Pinpoint the cell where the given text exists, returning its [X, Y] midpoint coordinate. 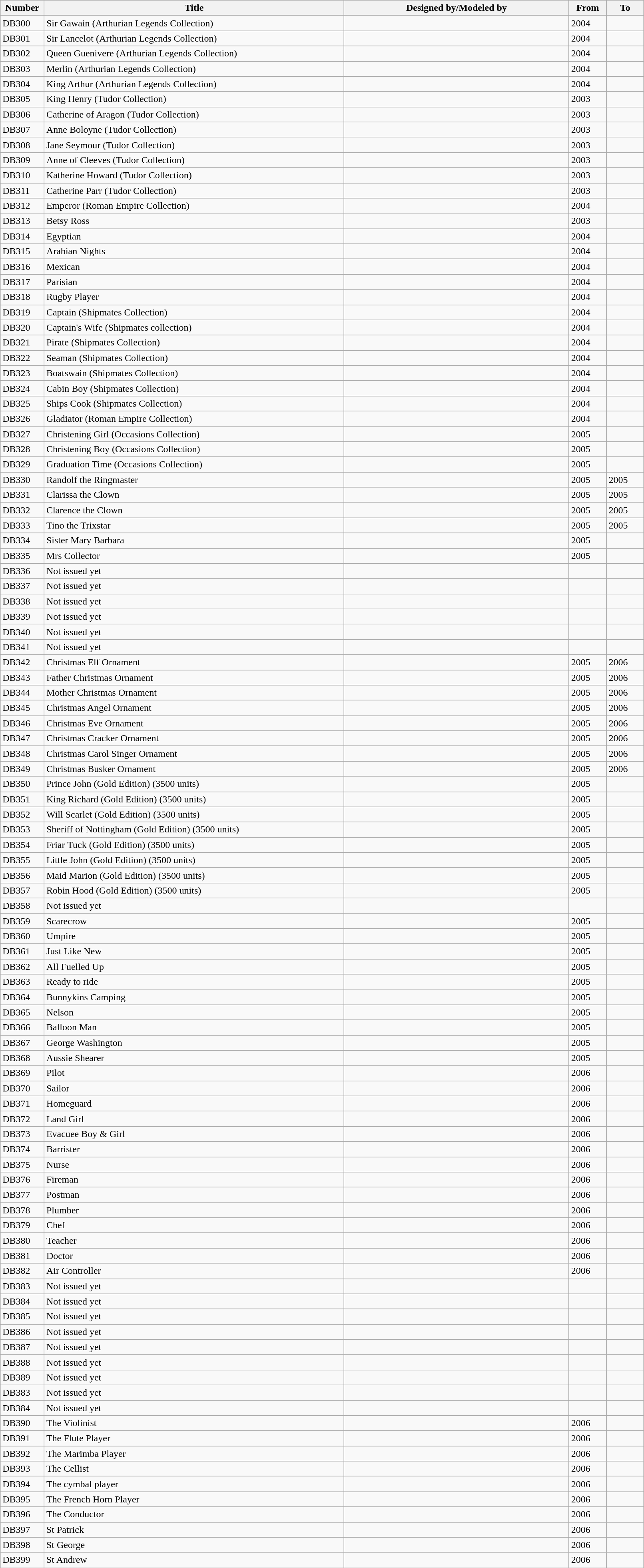
From [588, 8]
DB371 [22, 1103]
DB364 [22, 997]
Christmas Busker Ornament [194, 769]
Robin Hood (Gold Edition) (3500 units) [194, 890]
Christmas Carol Singer Ornament [194, 754]
Ready to ride [194, 982]
King Henry (Tudor Collection) [194, 99]
DB394 [22, 1484]
DB307 [22, 130]
DB301 [22, 38]
DB347 [22, 738]
DB343 [22, 678]
DB393 [22, 1469]
DB318 [22, 297]
Merlin (Arthurian Legends Collection) [194, 69]
St Patrick [194, 1530]
DB316 [22, 267]
DB312 [22, 206]
DB386 [22, 1332]
Captain's Wife (Shipmates collection) [194, 327]
DB368 [22, 1058]
DB338 [22, 601]
Christening Boy (Occasions Collection) [194, 449]
Bunnykins Camping [194, 997]
DB345 [22, 708]
Aussie Shearer [194, 1058]
DB375 [22, 1165]
DB323 [22, 373]
Sir Lancelot (Arthurian Legends Collection) [194, 38]
DB397 [22, 1530]
DB374 [22, 1149]
DB325 [22, 403]
DB342 [22, 662]
DB320 [22, 327]
The Marimba Player [194, 1454]
To [625, 8]
DB310 [22, 175]
DB365 [22, 1012]
DB333 [22, 525]
DB330 [22, 480]
DB370 [22, 1088]
DB367 [22, 1043]
DB315 [22, 251]
DB381 [22, 1256]
DB378 [22, 1210]
Clarissa the Clown [194, 495]
DB306 [22, 114]
Mother Christmas Ornament [194, 693]
Plumber [194, 1210]
Sister Mary Barbara [194, 541]
The Violinist [194, 1423]
Ships Cook (Shipmates Collection) [194, 403]
DB340 [22, 632]
Boatswain (Shipmates Collection) [194, 373]
DB396 [22, 1514]
Prince John (Gold Edition) (3500 units) [194, 784]
DB337 [22, 586]
Teacher [194, 1241]
DB334 [22, 541]
Catherine Parr (Tudor Collection) [194, 191]
DB313 [22, 221]
DB388 [22, 1362]
Nelson [194, 1012]
DB369 [22, 1073]
Captain (Shipmates Collection) [194, 312]
DB361 [22, 952]
Mrs Collector [194, 556]
DB362 [22, 967]
The Cellist [194, 1469]
DB385 [22, 1317]
Pilot [194, 1073]
Will Scarlet (Gold Edition) (3500 units) [194, 814]
Sailor [194, 1088]
Balloon Man [194, 1027]
Egyptian [194, 236]
DB328 [22, 449]
DB341 [22, 647]
DB392 [22, 1454]
DB348 [22, 754]
Christmas Eve Ornament [194, 723]
Jane Seymour (Tudor Collection) [194, 145]
DB376 [22, 1180]
DB319 [22, 312]
Clarence the Clown [194, 510]
Pirate (Shipmates Collection) [194, 343]
DB399 [22, 1560]
The Flute Player [194, 1438]
Christmas Cracker Ornament [194, 738]
Rugby Player [194, 297]
DB398 [22, 1545]
DB352 [22, 814]
DB372 [22, 1119]
DB346 [22, 723]
Katherine Howard (Tudor Collection) [194, 175]
DB359 [22, 921]
DB354 [22, 845]
DB344 [22, 693]
DB332 [22, 510]
Seaman (Shipmates Collection) [194, 358]
Evacuee Boy & Girl [194, 1134]
Christmas Angel Ornament [194, 708]
Friar Tuck (Gold Edition) (3500 units) [194, 845]
DB366 [22, 1027]
DB358 [22, 906]
DB329 [22, 465]
Little John (Gold Edition) (3500 units) [194, 860]
All Fuelled Up [194, 967]
Scarecrow [194, 921]
King Richard (Gold Edition) (3500 units) [194, 799]
Queen Guenivere (Arthurian Legends Collection) [194, 54]
DB302 [22, 54]
The Conductor [194, 1514]
DB305 [22, 99]
DB363 [22, 982]
DB382 [22, 1271]
Maid Marion (Gold Edition) (3500 units) [194, 875]
Number [22, 8]
The French Horn Player [194, 1499]
DB339 [22, 616]
Umpire [194, 936]
DB395 [22, 1499]
DB335 [22, 556]
Anne Boloyne (Tudor Collection) [194, 130]
DB380 [22, 1241]
Cabin Boy (Shipmates Collection) [194, 388]
Just Like New [194, 952]
DB309 [22, 160]
Postman [194, 1195]
Sir Gawain (Arthurian Legends Collection) [194, 23]
Land Girl [194, 1119]
DB351 [22, 799]
Designed by/Modeled by [457, 8]
Emperor (Roman Empire Collection) [194, 206]
DB390 [22, 1423]
DB389 [22, 1377]
DB326 [22, 419]
DB304 [22, 84]
DB331 [22, 495]
Father Christmas Ornament [194, 678]
DB387 [22, 1347]
DB336 [22, 571]
Nurse [194, 1165]
DB356 [22, 875]
Graduation Time (Occasions Collection) [194, 465]
DB321 [22, 343]
DB353 [22, 830]
Barrister [194, 1149]
DB349 [22, 769]
DB377 [22, 1195]
Parisian [194, 282]
Sheriff of Nottingham (Gold Edition) (3500 units) [194, 830]
Betsy Ross [194, 221]
The cymbal player [194, 1484]
George Washington [194, 1043]
Title [194, 8]
Fireman [194, 1180]
Catherine of Aragon (Tudor Collection) [194, 114]
Doctor [194, 1256]
DB308 [22, 145]
Randolf the Ringmaster [194, 480]
Air Controller [194, 1271]
Christmas Elf Ornament [194, 662]
DB324 [22, 388]
DB355 [22, 860]
Anne of Cleeves (Tudor Collection) [194, 160]
DB314 [22, 236]
DB317 [22, 282]
DB360 [22, 936]
DB303 [22, 69]
DB379 [22, 1225]
DB357 [22, 890]
DB327 [22, 434]
Christening Girl (Occasions Collection) [194, 434]
DB311 [22, 191]
Chef [194, 1225]
Gladiator (Roman Empire Collection) [194, 419]
St Andrew [194, 1560]
Tino the Trixstar [194, 525]
DB350 [22, 784]
Mexican [194, 267]
St George [194, 1545]
Homeguard [194, 1103]
DB391 [22, 1438]
DB322 [22, 358]
DB300 [22, 23]
DB373 [22, 1134]
King Arthur (Arthurian Legends Collection) [194, 84]
Arabian Nights [194, 251]
